Return the [X, Y] coordinate for the center point of the cell that contains the specified text.  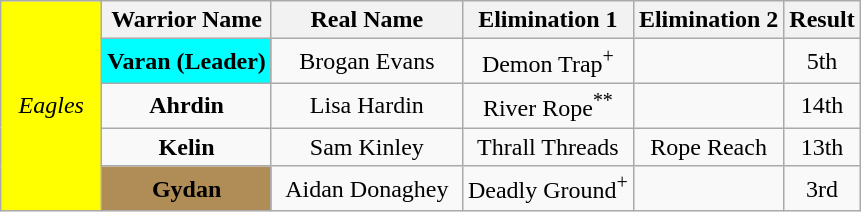
5th [822, 62]
14th [822, 106]
Varan (Leader) [187, 62]
Sam Kinley [366, 147]
Warrior Name [187, 20]
Brogan Evans [366, 62]
Lisa Hardin [366, 106]
Elimination 2 [708, 20]
Real Name [366, 20]
Gydan [187, 188]
Thrall Threads [548, 147]
Kelin [187, 147]
13th [822, 147]
Rope Reach [708, 147]
Aidan Donaghey [366, 188]
River Rope** [548, 106]
Deadly Ground+ [548, 188]
Result [822, 20]
Ahrdin [187, 106]
Eagles [52, 106]
Elimination 1 [548, 20]
3rd [822, 188]
Demon Trap+ [548, 62]
